Find where the given text appears and provide that cell's center as [X, Y] coordinate. 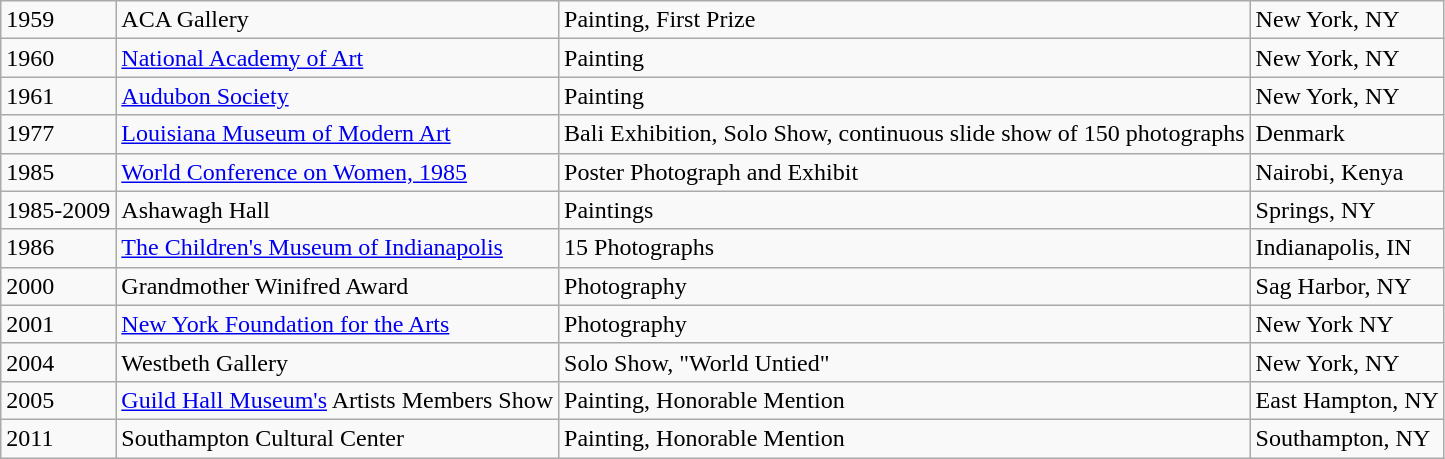
World Conference on Women, 1985 [338, 172]
Denmark [1347, 134]
1985-2009 [58, 210]
2011 [58, 438]
15 Photographs [905, 248]
1961 [58, 96]
1959 [58, 20]
1986 [58, 248]
Ashawagh Hall [338, 210]
1977 [58, 134]
Poster Photograph and Exhibit [905, 172]
Louisiana Museum of Modern Art [338, 134]
Bali Exhibition, Solo Show, continuous slide show of 150 photographs [905, 134]
Indianapolis, IN [1347, 248]
East Hampton, NY [1347, 400]
Guild Hall Museum's Artists Members Show [338, 400]
2001 [58, 324]
1985 [58, 172]
Painting, First Prize [905, 20]
2004 [58, 362]
Audubon Society [338, 96]
Sag Harbor, NY [1347, 286]
Nairobi, Kenya [1347, 172]
2005 [58, 400]
Springs, NY [1347, 210]
The Children's Museum of Indianapolis [338, 248]
Westbeth Gallery [338, 362]
ACA Gallery [338, 20]
Solo Show, "World Untied" [905, 362]
New York Foundation for the Arts [338, 324]
New York NY [1347, 324]
National Academy of Art [338, 58]
2000 [58, 286]
Southampton Cultural Center [338, 438]
Paintings [905, 210]
Southampton, NY [1347, 438]
Grandmother Winifred Award [338, 286]
1960 [58, 58]
